Extract the (x, y) coordinate from the center of the cell holding the provided text.  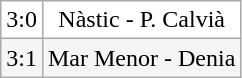
3:0 (22, 20)
Mar Menor - Denia (141, 58)
Nàstic - P. Calvià (141, 20)
3:1 (22, 58)
